Locate the cell with the specified text and output its [x, y] center coordinate. 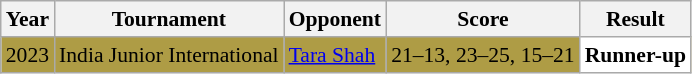
Tara Shah [336, 55]
21–13, 23–25, 15–21 [483, 55]
Year [28, 19]
Tournament [169, 19]
Opponent [336, 19]
Score [483, 19]
Result [636, 19]
India Junior International [169, 55]
Runner-up [636, 55]
2023 [28, 55]
